Determine the [x, y] coordinate at the center of the cell enclosing the given text.  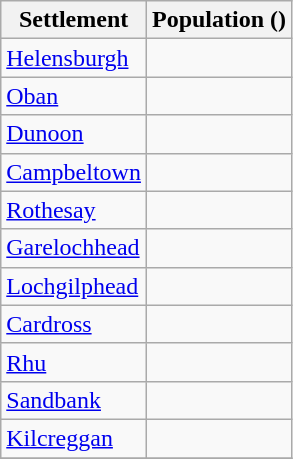
Dunoon [74, 134]
Garelochhead [74, 248]
Rhu [74, 362]
Cardross [74, 324]
Rothesay [74, 210]
Population () [218, 20]
Settlement [74, 20]
Helensburgh [74, 58]
Campbeltown [74, 172]
Lochgilphead [74, 286]
Oban [74, 96]
Kilcreggan [74, 438]
Sandbank [74, 400]
